Return the (X, Y) coordinate for the center point of the cell that contains the specified text.  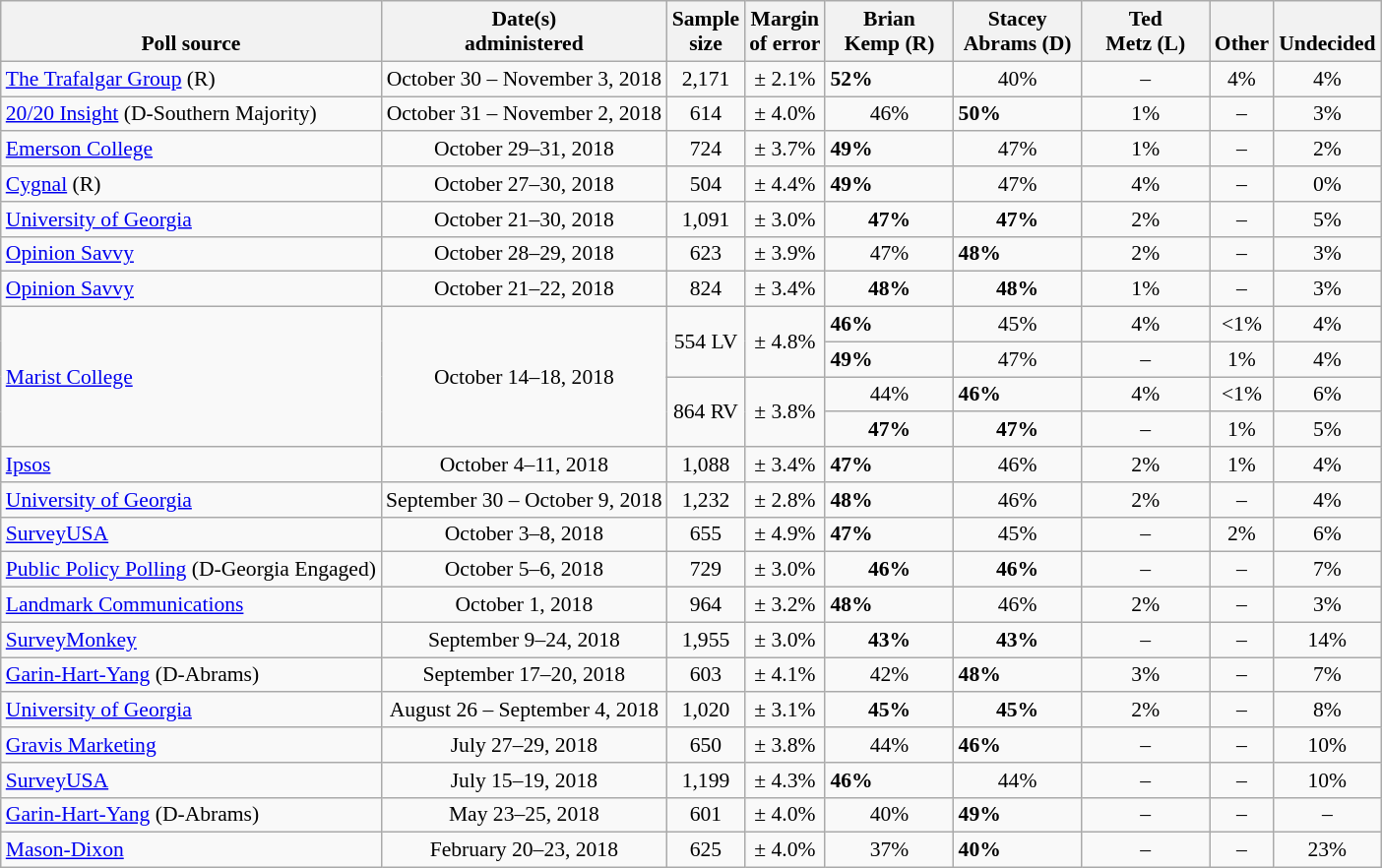
± 2.8% (785, 500)
504 (706, 184)
2,171 (706, 79)
July 15–19, 2018 (524, 780)
October 1, 2018 (524, 605)
Ipsos (191, 465)
20/20 Insight (D-Southern Majority) (191, 114)
July 27–29, 2018 (524, 745)
Public Policy Polling (D-Georgia Engaged) (191, 570)
Samplesize (706, 31)
October 3–8, 2018 (524, 534)
± 3.9% (785, 254)
TedMetz (L) (1146, 31)
September 9–24, 2018 (524, 640)
52% (889, 79)
September 30 – October 9, 2018 (524, 500)
October 27–30, 2018 (524, 184)
14% (1327, 640)
± 4.3% (785, 780)
Poll source (191, 31)
603 (706, 675)
1,955 (706, 640)
Emerson College (191, 150)
August 26 – September 4, 2018 (524, 711)
Undecided (1327, 31)
October 28–29, 2018 (524, 254)
1,020 (706, 711)
1,232 (706, 500)
1,199 (706, 780)
The Trafalgar Group (R) (191, 79)
SurveyMonkey (191, 640)
729 (706, 570)
± 3.1% (785, 711)
± 4.9% (785, 534)
614 (706, 114)
February 20–23, 2018 (524, 850)
± 4.8% (785, 342)
1,088 (706, 465)
± 3.2% (785, 605)
650 (706, 745)
655 (706, 534)
± 4.1% (785, 675)
Cygnal (R) (191, 184)
BrianKemp (R) (889, 31)
601 (706, 815)
50% (1018, 114)
8% (1327, 711)
Gravis Marketing (191, 745)
October 21–30, 2018 (524, 219)
Marginof error (785, 31)
Other (1242, 31)
23% (1327, 850)
724 (706, 150)
October 5–6, 2018 (524, 570)
37% (889, 850)
Mason-Dixon (191, 850)
± 4.4% (785, 184)
September 17–20, 2018 (524, 675)
42% (889, 675)
964 (706, 605)
StaceyAbrams (D) (1018, 31)
864 RV (706, 411)
October 29–31, 2018 (524, 150)
May 23–25, 2018 (524, 815)
October 14–18, 2018 (524, 377)
1,091 (706, 219)
554 LV (706, 342)
Landmark Communications (191, 605)
0% (1327, 184)
October 30 – November 3, 2018 (524, 79)
± 3.7% (785, 150)
Marist College (191, 377)
623 (706, 254)
October 21–22, 2018 (524, 289)
824 (706, 289)
625 (706, 850)
October 4–11, 2018 (524, 465)
Date(s)administered (524, 31)
± 2.1% (785, 79)
October 31 – November 2, 2018 (524, 114)
